Find where the given text appears and provide that cell's center as [X, Y] coordinate. 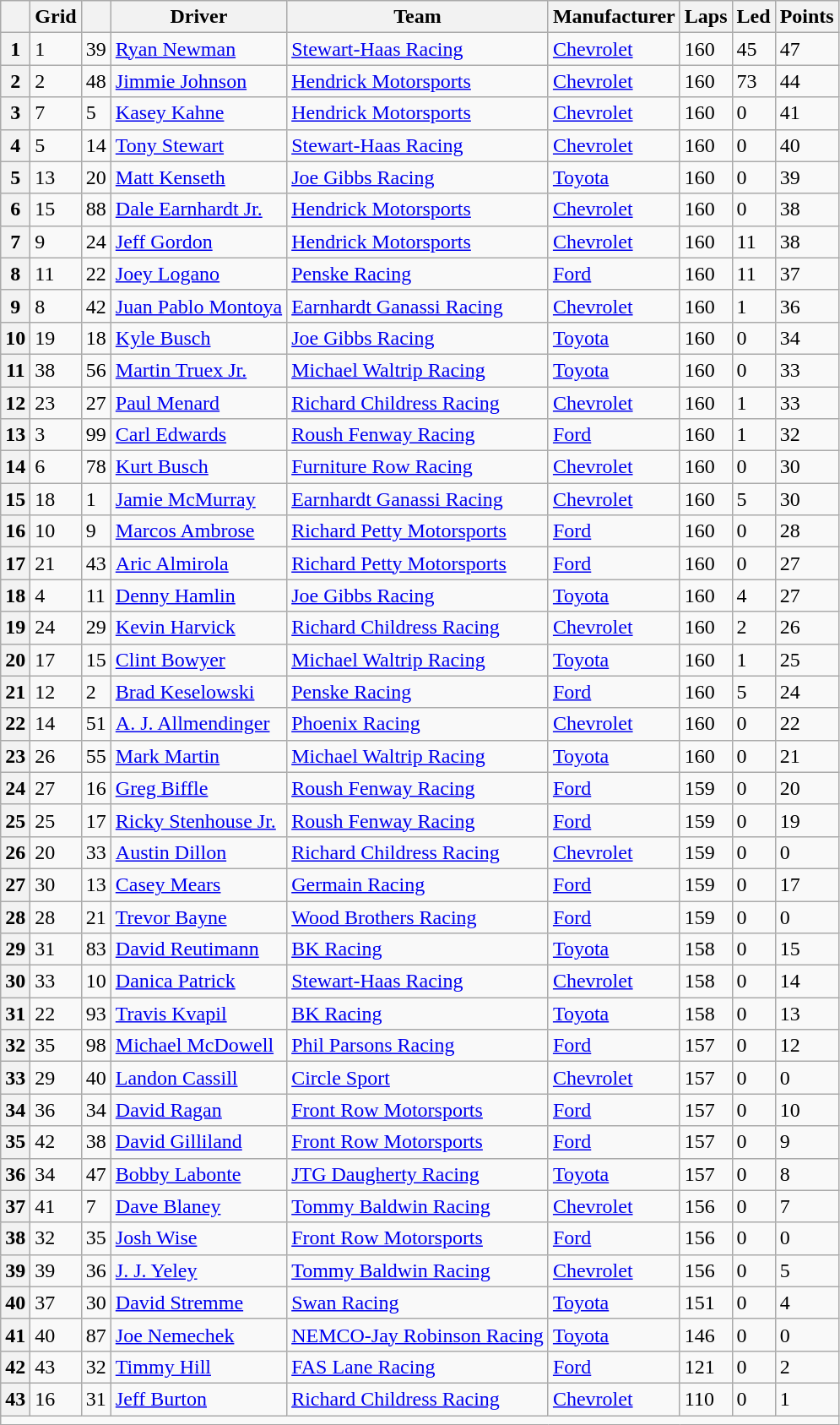
Clint Bowyer [198, 660]
Tony Stewart [198, 145]
Grid [56, 17]
56 [96, 370]
Phil Parsons Racing [418, 1046]
Kurt Busch [198, 467]
Driver [198, 17]
A. J. Allmendinger [198, 724]
98 [96, 1046]
Paul Menard [198, 403]
Kasey Kahne [198, 113]
Carl Edwards [198, 435]
Martin Truex Jr. [198, 370]
Swan Racing [418, 1303]
Aric Almirola [198, 563]
Kevin Harvick [198, 628]
Ricky Stenhouse Jr. [198, 820]
Landon Cassill [198, 1078]
Matt Kenseth [198, 177]
Laps [706, 17]
Juan Pablo Montoya [198, 306]
JTG Daugherty Racing [418, 1174]
51 [96, 724]
Germain Racing [418, 884]
J. J. Yeley [198, 1270]
Ryan Newman [198, 49]
Marcos Ambrose [198, 531]
Wood Brothers Racing [418, 916]
Jeff Gordon [198, 242]
Jamie McMurray [198, 499]
83 [96, 949]
99 [96, 435]
Austin Dillon [198, 852]
Bobby Labonte [198, 1174]
45 [753, 49]
David Gilliland [198, 1142]
93 [96, 1014]
Trevor Bayne [198, 916]
Circle Sport [418, 1078]
Danica Patrick [198, 982]
David Ragan [198, 1110]
Jeff Burton [198, 1399]
David Stremme [198, 1303]
David Reutimann [198, 949]
Joey Logano [198, 274]
Kyle Busch [198, 338]
Josh Wise [198, 1238]
146 [706, 1335]
Denny Hamlin [198, 596]
Phoenix Racing [418, 724]
87 [96, 1335]
Led [753, 17]
Brad Keselowski [198, 692]
88 [96, 209]
Casey Mears [198, 884]
Team [418, 17]
FAS Lane Racing [418, 1367]
Furniture Row Racing [418, 467]
Michael McDowell [198, 1046]
110 [706, 1399]
44 [807, 81]
Jimmie Johnson [198, 81]
Dave Blaney [198, 1206]
121 [706, 1367]
Points [807, 17]
Greg Biffle [198, 788]
151 [706, 1303]
Manufacturer [614, 17]
Joe Nemechek [198, 1335]
Mark Martin [198, 756]
Timmy Hill [198, 1367]
48 [96, 81]
Travis Kvapil [198, 1014]
73 [753, 81]
55 [96, 756]
78 [96, 467]
Dale Earnhardt Jr. [198, 209]
NEMCO-Jay Robinson Racing [418, 1335]
